Output the [X, Y] coordinate of the center of the cell containing the given text.  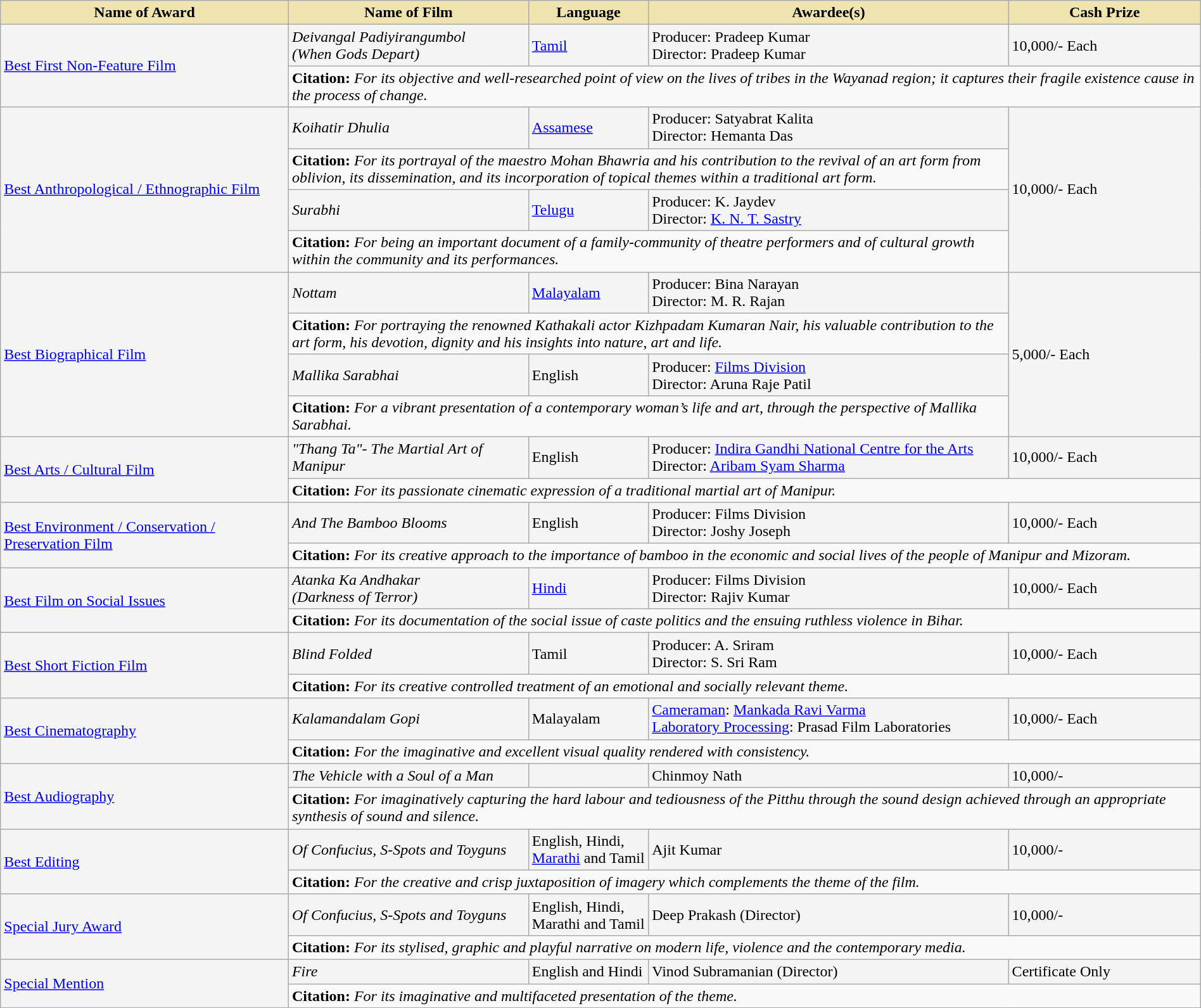
Best Cinematography [144, 731]
Cash Prize [1105, 13]
Producer: K. JaydevDirector: K. N. T. Sastry [829, 210]
Atanka Ka Andhakar(Darkness of Terror) [408, 588]
Fire [408, 971]
Chinmoy Nath [829, 775]
Cameraman: Mankada Ravi VarmaLaboratory Processing: Prasad Film Laboratories [829, 718]
Citation: For its creative approach to the importance of bamboo in the economic and social lives of the people of Manipur and Mizoram. [744, 556]
Assamese [588, 128]
Special Jury Award [144, 926]
Best Film on Social Issues [144, 601]
Producer: Bina NarayanDirector: M. R. Rajan [829, 293]
Citation: For its stylised, graphic and playful narrative on modern life, violence and the contemporary media. [744, 947]
"Thang Ta"- The Martial Art of Manipur [408, 457]
Best Biographical Film [144, 354]
Producer: Pradeep KumarDirector: Pradeep Kumar [829, 46]
Best Short Fiction Film [144, 665]
Citation: For its creative controlled treatment of an emotional and socially relevant theme. [744, 686]
Citation: For its imaginative and multifaceted presentation of the theme. [744, 995]
Best Environment / Conservation / Preservation Film [144, 535]
Producer: Films DivisionDirector: Rajiv Kumar [829, 588]
Citation: For its passionate cinematic expression of a traditional martial art of Manipur. [744, 490]
Language [588, 13]
Best Audiography [144, 796]
Producer: Satyabrat KalitaDirector: Hemanta Das [829, 128]
Blind Folded [408, 654]
Best Arts / Cultural Film [144, 469]
Citation: For its documentation of the social issue of caste politics and the ensuing ruthless violence in Bihar. [744, 621]
Hindi [588, 588]
Producer: Films DivisionDirector: Aruna Raje Patil [829, 375]
English and Hindi [588, 971]
Kalamandalam Gopi [408, 718]
Deivangal Padiyirangumbol(When Gods Depart) [408, 46]
Special Mention [144, 983]
Name of Award [144, 13]
Best Anthropological / Ethnographic Film [144, 189]
Koihatir Dhulia [408, 128]
Mallika Sarabhai [408, 375]
Producer: A. SriramDirector: S. Sri Ram [829, 654]
Best First Non-Feature Film [144, 66]
Deep Prakash (Director) [829, 915]
Name of Film [408, 13]
Producer: Indira Gandhi National Centre for the ArtsDirector: Aribam Syam Sharma [829, 457]
Awardee(s) [829, 13]
Vinod Subramanian (Director) [829, 971]
Certificate Only [1105, 971]
Telugu [588, 210]
Producer: Films DivisionDirector: Joshy Joseph [829, 523]
Citation: For the creative and crisp juxtaposition of imagery which complements the theme of the film. [744, 882]
Surabhi [408, 210]
Nottam [408, 293]
Best Editing [144, 862]
And The Bamboo Blooms [408, 523]
Citation: For the imaginative and excellent visual quality rendered with consistency. [744, 751]
The Vehicle with a Soul of a Man [408, 775]
Citation: For a vibrant presentation of a contemporary woman’s life and art, through the perspective of Mallika Sarabhai. [649, 416]
5,000/- Each [1105, 354]
Ajit Kumar [829, 849]
